Detect which cell encompasses the target text, then output its [X, Y] center coordinate. 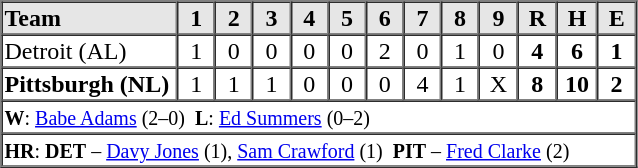
10 [577, 84]
W: Babe Adams (2–0) L: Ed Summers (0–2) [319, 116]
Pittsburgh (NL) [90, 84]
3 [272, 18]
Detroit (AL) [90, 50]
X [498, 84]
Team [90, 18]
HR: DET – Davy Jones (1), Sam Crawford (1) PIT – Fred Clarke (2) [319, 150]
9 [498, 18]
H [577, 18]
7 [423, 18]
R [538, 18]
E [616, 18]
5 [347, 18]
